Pinpoint the cell where the given text exists, returning its [x, y] midpoint coordinate. 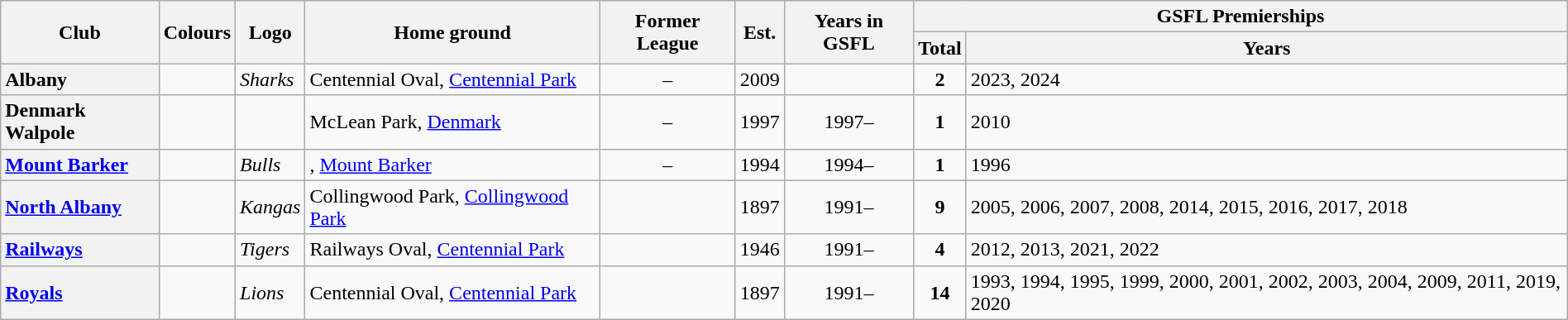
1997 [759, 122]
2009 [759, 79]
Years [1267, 48]
Logo [270, 32]
Years in GSFL [849, 32]
Total [940, 48]
Collingwood Park, Collingwood Park [452, 207]
2010 [1267, 122]
Colours [197, 32]
1994– [849, 165]
Mount Barker [79, 165]
Kangas [270, 207]
McLean Park, Denmark [452, 122]
Railways [79, 250]
Denmark Walpole [79, 122]
, Mount Barker [452, 165]
Albany [79, 79]
North Albany [79, 207]
Est. [759, 32]
Former League [667, 32]
2005, 2006, 2007, 2008, 2014, 2015, 2016, 2017, 2018 [1267, 207]
Home ground [452, 32]
2012, 2013, 2021, 2022 [1267, 250]
14 [940, 293]
Lions [270, 293]
1994 [759, 165]
Sharks [270, 79]
Railways Oval, Centennial Park [452, 250]
Bulls [270, 165]
2 [940, 79]
9 [940, 207]
1997– [849, 122]
1993, 1994, 1995, 1999, 2000, 2001, 2002, 2003, 2004, 2009, 2011, 2019, 2020 [1267, 293]
Royals [79, 293]
2023, 2024 [1267, 79]
1996 [1267, 165]
GSFL Premierships [1241, 17]
Tigers [270, 250]
1946 [759, 250]
4 [940, 250]
Club [79, 32]
